For the text-containing cell, return its midpoint in (X, Y) coordinate format. 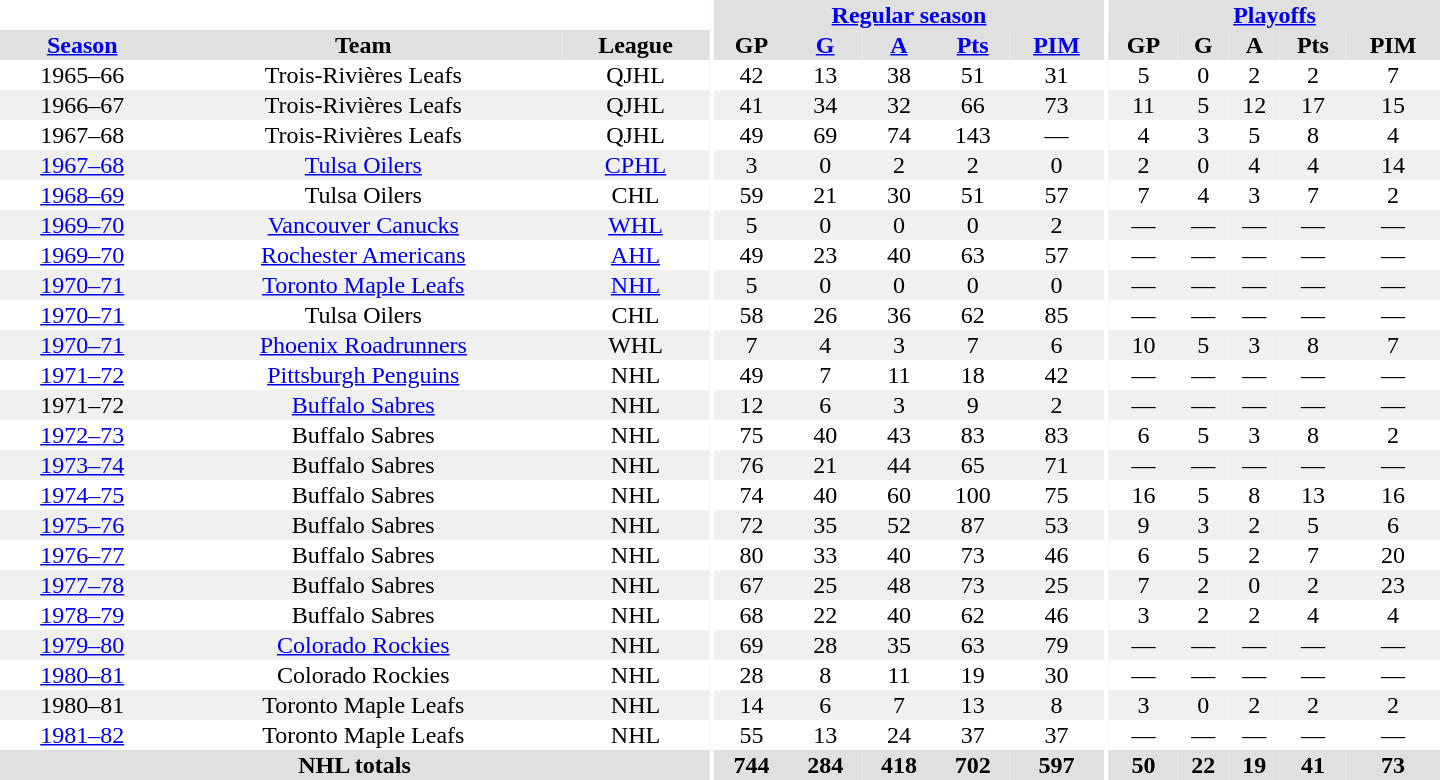
1976–77 (82, 555)
76 (752, 465)
143 (973, 135)
597 (1057, 765)
34 (825, 105)
43 (899, 435)
65 (973, 465)
10 (1144, 345)
AHL (636, 255)
85 (1057, 315)
33 (825, 555)
59 (752, 195)
80 (752, 555)
53 (1057, 525)
Team (363, 45)
1968–69 (82, 195)
48 (899, 585)
55 (752, 735)
71 (1057, 465)
38 (899, 75)
1981–82 (82, 735)
1974–75 (82, 495)
Season (82, 45)
Phoenix Roadrunners (363, 345)
26 (825, 315)
100 (973, 495)
League (636, 45)
1966–67 (82, 105)
66 (973, 105)
15 (1393, 105)
NHL totals (354, 765)
1975–76 (82, 525)
87 (973, 525)
Regular season (910, 15)
72 (752, 525)
418 (899, 765)
1972–73 (82, 435)
44 (899, 465)
60 (899, 495)
32 (899, 105)
CPHL (636, 165)
284 (825, 765)
702 (973, 765)
Rochester Americans (363, 255)
Pittsburgh Penguins (363, 375)
18 (973, 375)
58 (752, 315)
Vancouver Canucks (363, 225)
744 (752, 765)
1973–74 (82, 465)
79 (1057, 645)
20 (1393, 555)
36 (899, 315)
52 (899, 525)
1977–78 (82, 585)
17 (1313, 105)
68 (752, 615)
1979–80 (82, 645)
50 (1144, 765)
67 (752, 585)
24 (899, 735)
31 (1057, 75)
1965–66 (82, 75)
1978–79 (82, 615)
Playoffs (1274, 15)
